Return [x, y] of the center of cell containing provided text 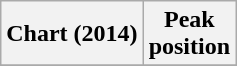
Peakposition [189, 34]
Chart (2014) [72, 34]
